Determine the (x, y) coordinate at the center of the cell enclosing the given text.  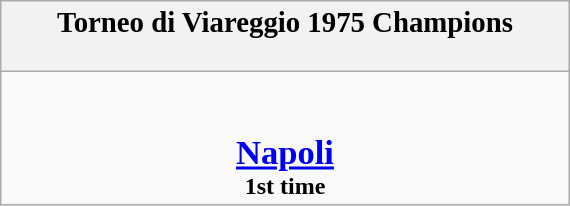
Napoli1st time (284, 138)
Torneo di Viareggio 1975 Champions (284, 36)
